For the text-containing cell, return its midpoint in (x, y) coordinate format. 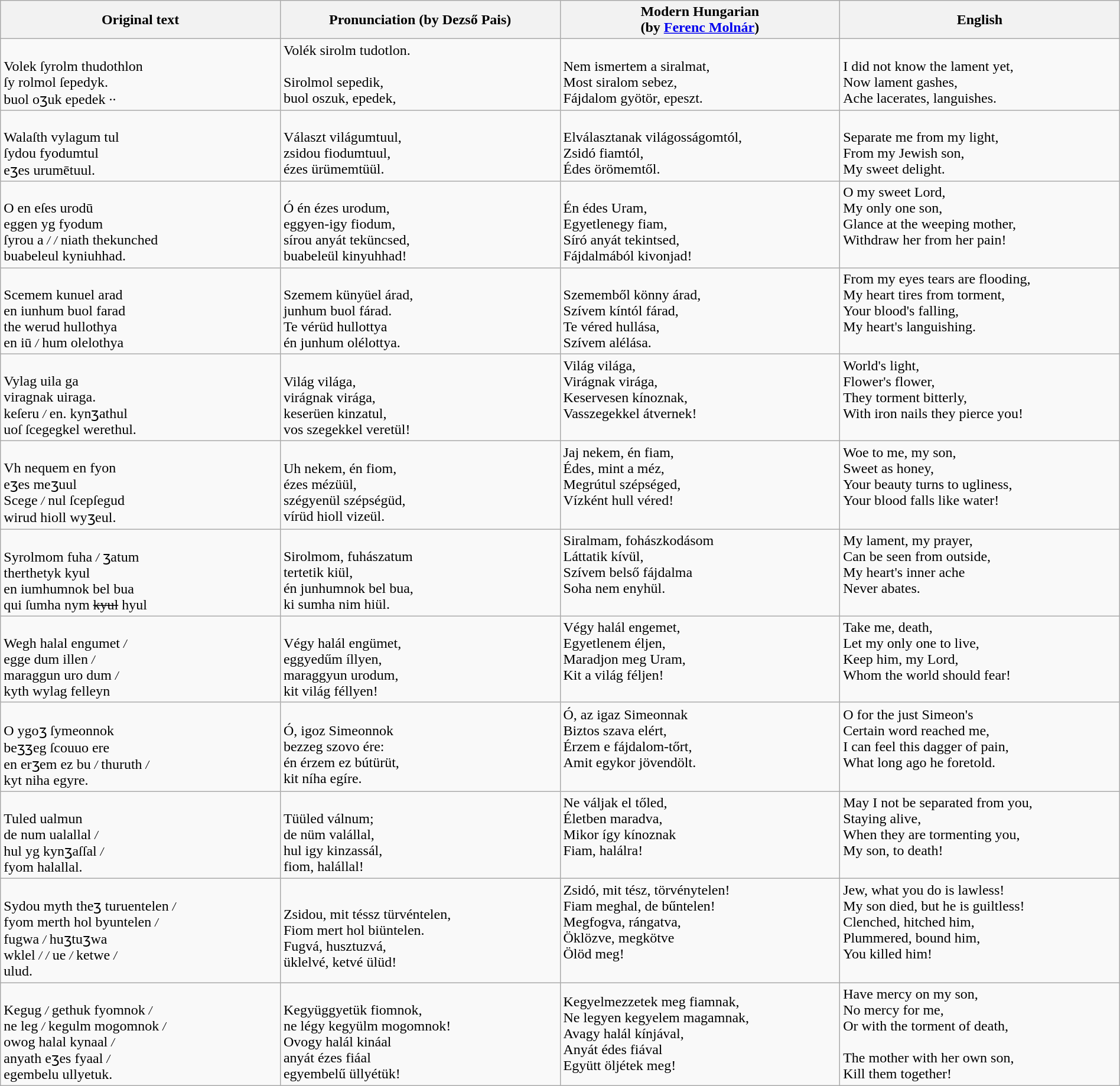
From my eyes tears are flooding,My heart tires from torment,Your blood's falling,My heart's languishing. (980, 311)
World's light,Flower's flower,They torment bitterly,With iron nails they pierce you! (980, 397)
Modern Hungarian(by Ferenc Molnár) (700, 20)
English (980, 20)
Kegyelmezzetek meg fiamnak,Ne legyen kegyelem magamnak,Avagy halál kínjával,Anyát édes fiávalEgyütt öljétek meg! (700, 1035)
Pronunciation (by Dezső Pais) (420, 20)
Uh nekem, én fiom, ézes mézüül, szégyenül szépségüd, vírüd hioll vizeül. (420, 485)
Woe to me, my son,Sweet as honey,Your beauty turns to ugliness,Your blood falls like water! (980, 485)
Volék sirolm tudotlon.Sirolmol sepedik, buol oszuk, epedek, (420, 74)
Ó, az igaz Simeonnak Biztos szava elért,Érzem e fájdalom-tőrt,Amit egykor jövendölt. (700, 746)
I did not know the lament yet,Now lament gashes,Ache lacerates, languishes. (980, 74)
Nem ismertem a siralmat,Most siralom sebez,Fájdalom gyötör, epeszt. (700, 74)
Jaj nekem, én fiam,Édes, mint a méz, Megrútul szépséged,Vízként hull véred! (700, 485)
Sirolmom, fuhászatum tertetik kiül, én junhumnok bel bua, ki sumha nim hiül. (420, 573)
Wegh halal engumet / egge dum illen / maraggun uro dum / kyth wylag felleyn (141, 659)
Világ világa, virágnak virága, keserüen kinzatul, vos szegekkel veretül! (420, 397)
My lament, my prayer,Can be seen from outside,My heart's inner acheNever abates. (980, 573)
Világ világa,Virágnak virága,Keservesen kínoznak,Vasszegekkel átvernek! (700, 397)
Választ világumtuul, zsidou fiodumtuul, ézes ürümemtüül. (420, 145)
O for the just Simeon'sCertain word reached me,I can feel this dagger of pain,What long ago he foretold. (980, 746)
Syrolmom fuha / ʒatum therthetyk kyul en iumhumnok bel bua qui ſumha nym kyul hyul (141, 573)
Volek ſyrolm thudothlon ſy rolmol ſepedyk. buol oʒuk epedek ·· (141, 74)
Zsidou, mit téssz türvéntelen, Fiom mert hol biüntelen. Fugvá, husztuzvá, üklelvé, ketvé ülüd! (420, 930)
Sydou myth theʒ turuentelen / fyom merth hol byuntelen / fugwa / huʒtuʒwa wklel / / ue / ketwe / ulud. (141, 930)
Take me, death,Let my only one to live,Keep him, my Lord,Whom the world should fear! (980, 659)
Vh nequem en fyon eʒes meʒuul Scege / nul ſcepſegud wirud hioll wyʒeul. (141, 485)
Én édes Uram,Egyetlenegy fiam,Síró anyát tekintsed,Fájdalmából kivonjad! (700, 224)
Szememből könny árad,Szívem kíntól fárad,Te véred hullása,Szívem alélása. (700, 311)
May I not be separated from you,Staying alive,When they are tormenting you,My son, to death! (980, 835)
Separate me from my light,From my Jewish son,My sweet delight. (980, 145)
Jew, what you do is lawless!My son died, but he is guiltless!Clenched, hitched him,Plummered, bound him,You killed him! (980, 930)
Ó, igoz Simeonnok bezzeg szovo ére: én érzem ez bútürüt, kit níha egíre. (420, 746)
Scemem kunuel arad en iunhum buol farad the werud hullothya en iū / hum olelothya (141, 311)
Have mercy on my son,No mercy for me,Or with the torment of death,The mother with her own son,Kill them together! (980, 1035)
Zsidó, mit tész, törvénytelen!Fiam meghal, de bűntelen!Megfogva, rángatva,Öklözve, megkötveÖlöd meg! (700, 930)
Original text (141, 20)
Ne váljak el tőled,Életben maradva,Mikor így kínoznakFiam, halálra! (700, 835)
O my sweet Lord,My only one son,Glance at the weeping mother,Withdraw her from her pain! (980, 224)
Végy halál engemet,Egyetlenem éljen,Maradjon meg Uram,Kit a világ féljen! (700, 659)
Tuled ualmun de num ualallal / hul yg kynʒaſſal / fyom halallal. (141, 835)
Ó én ézes urodum, eggyen-igy fiodum, sírou anyát teküncsed, buabeleül kinyuhhad! (420, 224)
Végy halál engümet, eggyedűm íllyen, maraggyun urodum, kit világ féllyen! (420, 659)
Szemem künyüel árad, junhum buol fárad. Te vérüd hullottya én junhum olélottya. (420, 311)
Vylag uila ga viragnak uiraga. keſeru / en. kynʒathul uoſ ſcegegkel werethul. (141, 397)
Kegug / gethuk fyomnok / ne leg / kegulm mogomnok / owog halal kynaal / anyath eʒes fyaal / egembelu ullyetuk. (141, 1035)
Elválasztanak világosságomtól,Zsidó fiamtól,Édes örömemtől. (700, 145)
O en eſes urodū eggen yg fyodum ſyrou a / / niath thekunched buabeleul kyniuhhad. (141, 224)
Siralmam, fohászkodásomLáttatik kívül,Szívem belső fájdalmaSoha nem enyhül. (700, 573)
Tüüled válnum; de nüm valállal, hul igy kinzassál, fiom, halállal! (420, 835)
Walaſth vylagum tul ſydou fyodumtul eʒes urumētuul. (141, 145)
O ygoʒ ſymeonnok beʒʒeg ſcouuo ere en erʒem ez bu / thuruth / kyt niha egyre. (141, 746)
Kegyüggyetük fiomnok, ne légy kegyülm mogomnok! Ovogy halál kináal anyát ézes fiáal egyembelű üllyétük! (420, 1035)
